Detect which cell encompasses the target text, then output its [X, Y] center coordinate. 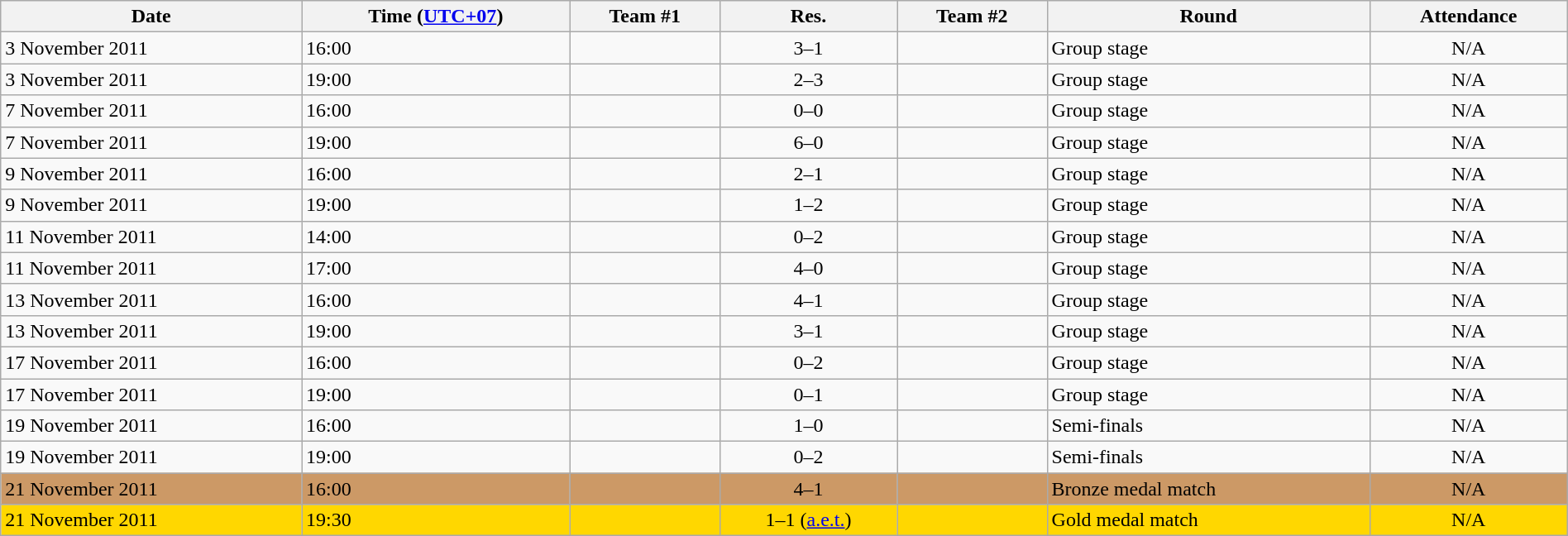
1–0 [808, 426]
Team #1 [645, 17]
17:00 [436, 268]
6–0 [808, 142]
Bronze medal match [1208, 489]
0–1 [808, 395]
2–3 [808, 79]
1–2 [808, 205]
0–0 [808, 111]
Team #2 [973, 17]
4–0 [808, 268]
2–1 [808, 174]
19:30 [436, 520]
Res. [808, 17]
Attendance [1469, 17]
Round [1208, 17]
1–1 (a.e.t.) [808, 520]
Date [151, 17]
Time (UTC+07) [436, 17]
Gold medal match [1208, 520]
14:00 [436, 237]
